For the text-containing cell, return its midpoint in [X, Y] coordinate format. 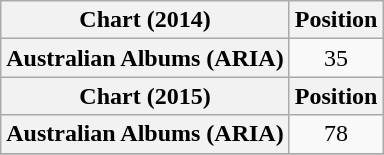
78 [336, 134]
Chart (2014) [145, 20]
35 [336, 58]
Chart (2015) [145, 96]
